Return the [X, Y] coordinate for the center point of the cell that contains the specified text.  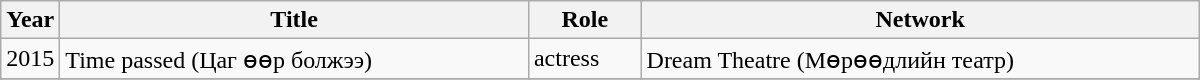
Network [920, 20]
Title [294, 20]
actress [584, 59]
Role [584, 20]
Dream Theatre (Мөрөөдлийн театр) [920, 59]
2015 [30, 59]
Year [30, 20]
Time passed (Цаг өөр болжээ) [294, 59]
